Search for the cell housing the specified text and yield its (x, y) center coordinate. 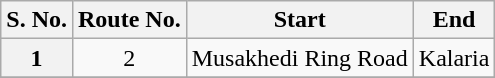
2 (129, 58)
End (454, 20)
S. No. (37, 20)
Musakhedi Ring Road (300, 58)
1 (37, 58)
Route No. (129, 20)
Kalaria (454, 58)
Start (300, 20)
